Capture the cell that displays the provided text and extract its (x, y) central coordinate. 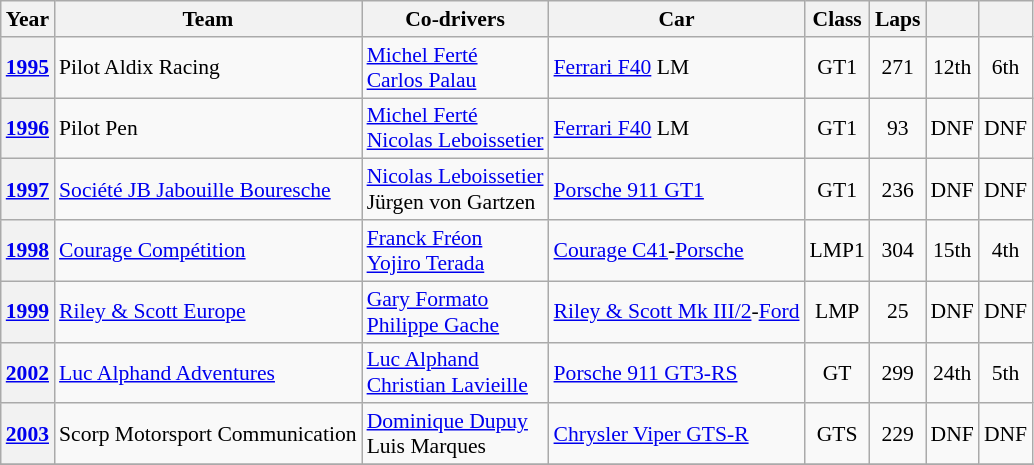
1995 (28, 68)
2002 (28, 372)
236 (898, 190)
5th (1006, 372)
GTS (836, 434)
4th (1006, 250)
Laps (898, 19)
Pilot Aldix Racing (208, 68)
299 (898, 372)
Porsche 911 GT3-RS (677, 372)
Class (836, 19)
271 (898, 68)
1998 (28, 250)
Scorp Motorsport Communication (208, 434)
Riley & Scott Europe (208, 312)
12th (952, 68)
24th (952, 372)
1997 (28, 190)
Courage C41-Porsche (677, 250)
Car (677, 19)
Gary Formato Philippe Gache (456, 312)
Team (208, 19)
Co-drivers (456, 19)
Porsche 911 GT1 (677, 190)
Pilot Pen (208, 128)
229 (898, 434)
GT (836, 372)
Riley & Scott Mk III/2-Ford (677, 312)
1996 (28, 128)
LMP (836, 312)
15th (952, 250)
93 (898, 128)
Courage Compétition (208, 250)
Luc Alphand Adventures (208, 372)
Michel Ferté Carlos Palau (456, 68)
1999 (28, 312)
Dominique Dupuy Luis Marques (456, 434)
Michel Ferté Nicolas Leboissetier (456, 128)
LMP1 (836, 250)
6th (1006, 68)
2003 (28, 434)
Chrysler Viper GTS-R (677, 434)
Year (28, 19)
304 (898, 250)
Franck Fréon Yojiro Terada (456, 250)
Nicolas Leboissetier Jürgen von Gartzen (456, 190)
Société JB Jabouille Bouresche (208, 190)
25 (898, 312)
Luc Alphand Christian Lavieille (456, 372)
